Search for the cell housing the specified text and yield its [X, Y] center coordinate. 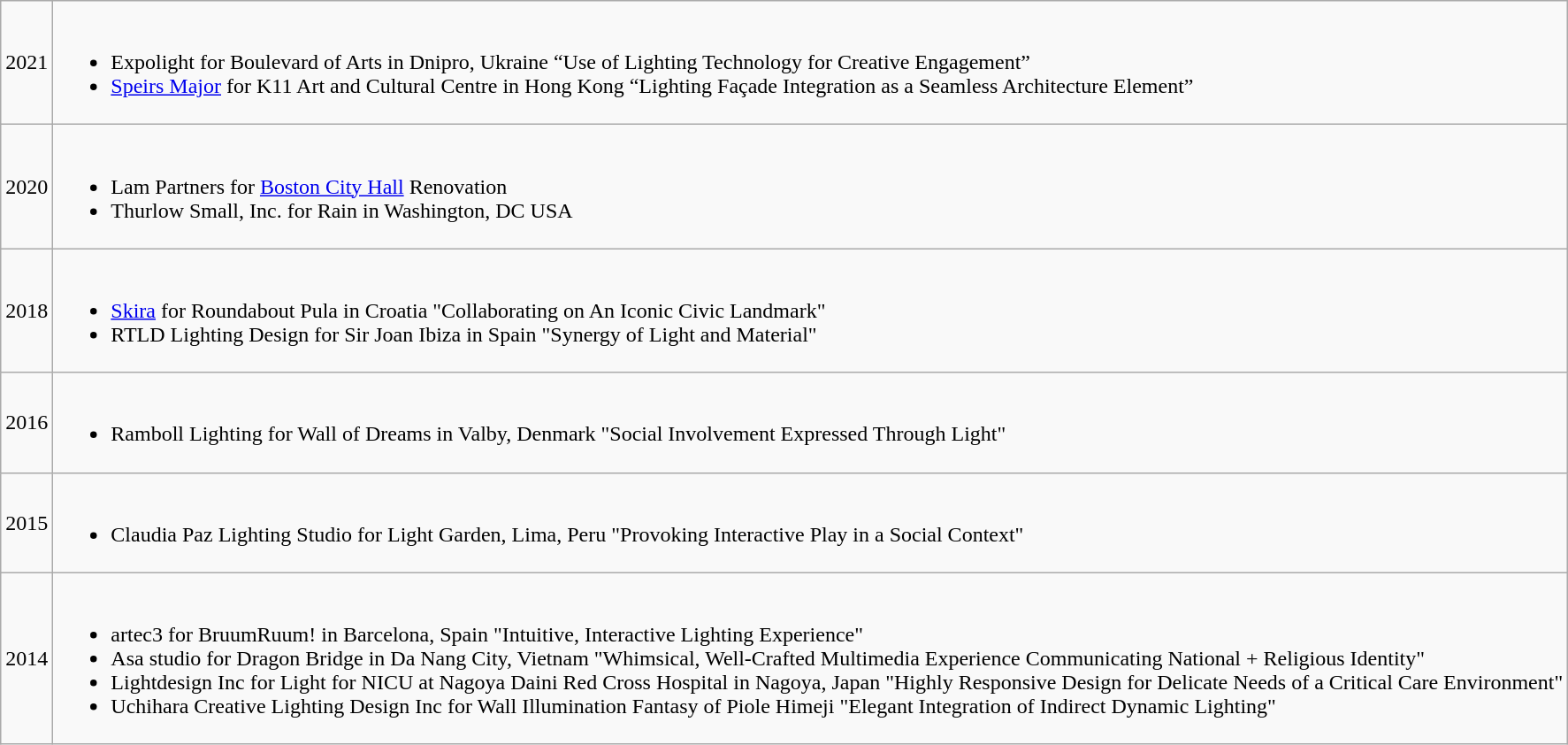
Ramboll Lighting for Wall of Dreams in Valby, Denmark "Social Involvement Expressed Through Light" [810, 423]
Claudia Paz Lighting Studio for Light Garden, Lima, Peru "Provoking Interactive Play in a Social Context" [810, 522]
2014 [27, 658]
2020 [27, 187]
2021 [27, 63]
Lam Partners for Boston City Hall RenovationThurlow Small, Inc. for Rain in Washington, DC USA [810, 187]
2016 [27, 423]
2015 [27, 522]
2018 [27, 311]
